Extract the [x, y] coordinate from the center of the cell holding the provided text.  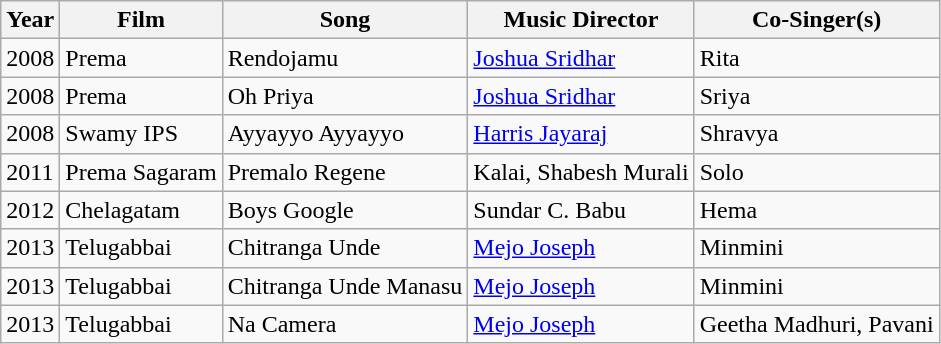
Year [30, 20]
Geetha Madhuri, Pavani [816, 324]
Prema Sagaram [141, 172]
Co-Singer(s) [816, 20]
Solo [816, 172]
Chitranga Unde [345, 248]
Sriya [816, 96]
Premalo Regene [345, 172]
Oh Priya [345, 96]
2012 [30, 210]
Harris Jayaraj [581, 134]
Hema [816, 210]
Chitranga Unde Manasu [345, 286]
Sundar C. Babu [581, 210]
Song [345, 20]
Shravya [816, 134]
Boys Google [345, 210]
Music Director [581, 20]
Film [141, 20]
Chelagatam [141, 210]
Ayyayyo Ayyayyo [345, 134]
Rendojamu [345, 58]
Swamy IPS [141, 134]
2011 [30, 172]
Na Camera [345, 324]
Rita [816, 58]
Kalai, Shabesh Murali [581, 172]
